Return [x, y] of the center of cell containing provided text 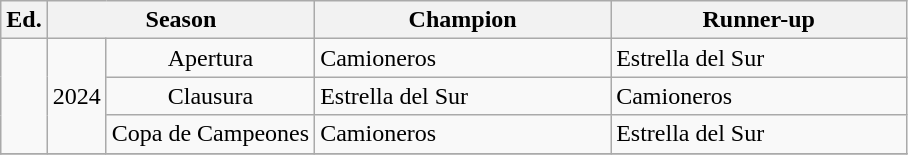
Champion [463, 20]
Clausura [210, 96]
Copa de Campeones [210, 134]
Ed. [24, 20]
Season [180, 20]
Apertura [210, 58]
2024 [76, 96]
Runner-up [759, 20]
